Output the [X, Y] coordinate of the center of the cell containing the given text.  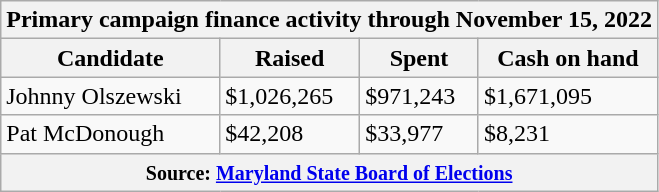
$1,671,095 [568, 96]
$42,208 [290, 134]
Candidate [110, 58]
Johnny Olszewski [110, 96]
Raised [290, 58]
$971,243 [420, 96]
Primary campaign finance activity through November 15, 2022 [330, 20]
Spent [420, 58]
$1,026,265 [290, 96]
$33,977 [420, 134]
Cash on hand [568, 58]
Pat McDonough [110, 134]
Source: Maryland State Board of Elections [330, 172]
$8,231 [568, 134]
